Find where the given text appears and provide that cell's center as (X, Y) coordinate. 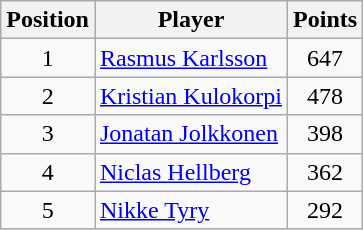
398 (326, 134)
Points (326, 20)
Nikke Tyry (190, 210)
2 (48, 96)
Rasmus Karlsson (190, 58)
292 (326, 210)
Kristian Kulokorpi (190, 96)
362 (326, 172)
4 (48, 172)
478 (326, 96)
1 (48, 58)
Niclas Hellberg (190, 172)
Jonatan Jolkkonen (190, 134)
3 (48, 134)
647 (326, 58)
Position (48, 20)
Player (190, 20)
5 (48, 210)
